Locate the cell with the specified text and output its (x, y) center coordinate. 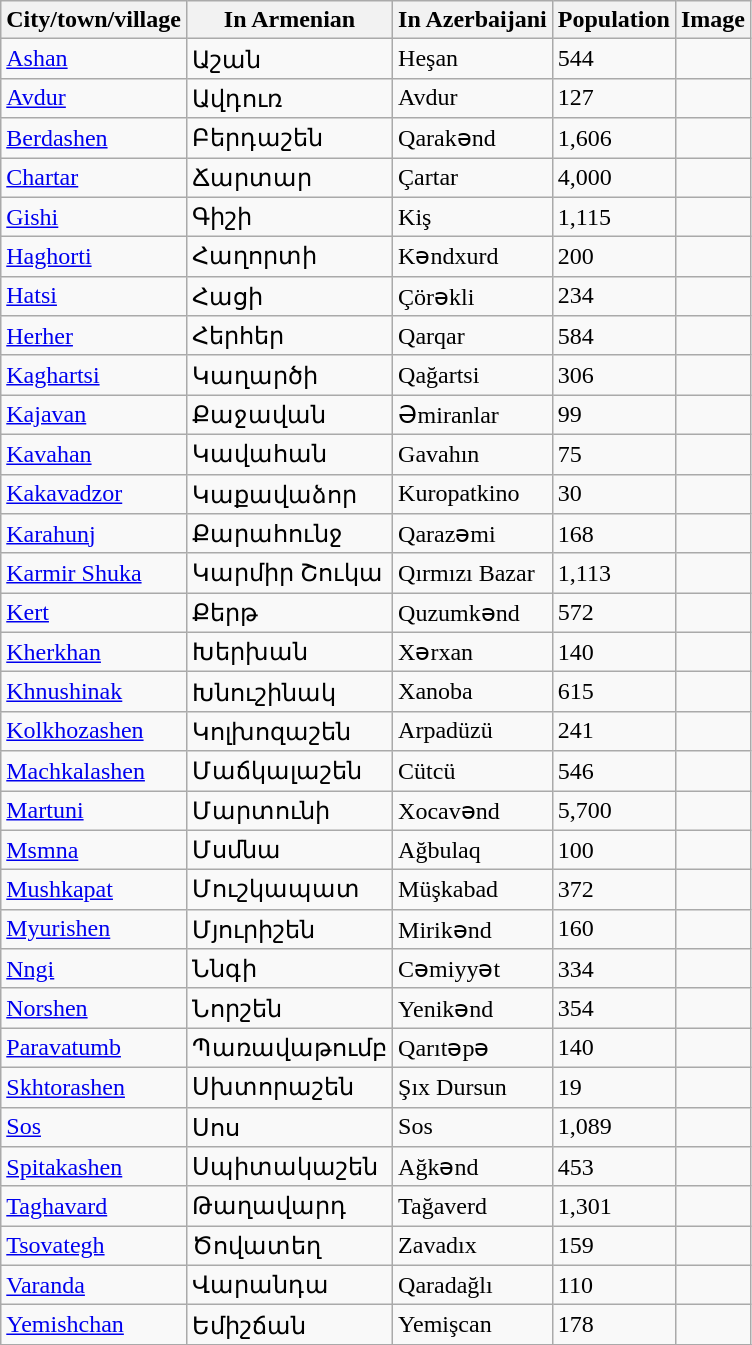
Ashan (94, 59)
Nngi (94, 969)
306 (614, 375)
Herher (94, 336)
19 (614, 1087)
Աշան (289, 59)
Ճարտար (289, 178)
Մաճկալաշեն (289, 771)
Çartar (473, 178)
Zavadıx (473, 1246)
Mushkapat (94, 890)
Մուշկապատ (289, 890)
110 (614, 1285)
Կաքավաձոր (289, 494)
Սխտորաշեն (289, 1087)
Khnushinak (94, 692)
159 (614, 1246)
Paravatumb (94, 1048)
1,115 (614, 217)
Կոլխոզաշեն (289, 731)
Խերխան (289, 652)
372 (614, 890)
200 (614, 257)
168 (614, 534)
241 (614, 731)
99 (614, 415)
In Azerbaijani (473, 20)
Chartar (94, 178)
Myurishen (94, 929)
334 (614, 969)
Mirikənd (473, 929)
Xərxan (473, 652)
In Armenian (289, 20)
354 (614, 1008)
Yenikənd (473, 1008)
Մսմնա (289, 850)
Haghorti (94, 257)
Խնուշինակ (289, 692)
Kert (94, 613)
Նորշեն (289, 1008)
Əmiranlar (473, 415)
Cəmiyyət (473, 969)
City/town/village (94, 20)
Msmna (94, 850)
234 (614, 296)
Qırmızı Bazar (473, 573)
Kiş (473, 217)
Qarıtəpə (473, 1048)
Taghavard (94, 1206)
Kolkhozashen (94, 731)
Norshen (94, 1008)
Հաղորտի (289, 257)
Քաջավան (289, 415)
1,113 (614, 573)
Qarqar (473, 336)
Մարտունի (289, 810)
Skhtorashen (94, 1087)
Kakavadzor (94, 494)
Քարահունջ (289, 534)
Քերթ (289, 613)
Cütcü (473, 771)
Şıx Dursun (473, 1087)
Karahunj (94, 534)
Population (614, 20)
1,089 (614, 1127)
Կաղարծի (289, 375)
Ağbulaq (473, 850)
Berdashen (94, 138)
Karmir Shuka (94, 573)
Qaradağlı (473, 1285)
Heşan (473, 59)
100 (614, 850)
Gavahın (473, 454)
Qarakənd (473, 138)
Կավահան (289, 454)
178 (614, 1325)
Hatsi (94, 296)
Kherkhan (94, 652)
Qağartsi (473, 375)
1,606 (614, 138)
Kaghartsi (94, 375)
Tsovategh (94, 1246)
Ննգի (289, 969)
75 (614, 454)
Çörəkli (473, 296)
Վարանդա (289, 1285)
453 (614, 1167)
160 (614, 929)
Kuropatkino (473, 494)
Կարմիր Շուկա (289, 573)
Մյուրիշեն (289, 929)
Varanda (94, 1285)
Yemişcan (473, 1325)
Հացի (289, 296)
Հերհեր (289, 336)
Եմիշճան (289, 1325)
5,700 (614, 810)
Xanoba (473, 692)
Ağkənd (473, 1167)
Kəndxurd (473, 257)
Kavahan (94, 454)
Spitakashen (94, 1167)
584 (614, 336)
Թաղավարդ (289, 1206)
Բերդաշեն (289, 138)
Quzumkənd (473, 613)
572 (614, 613)
Machkalashen (94, 771)
Gishi (94, 217)
Պառավաթումբ (289, 1048)
Ավդուռ (289, 98)
1,301 (614, 1206)
Kajavan (94, 415)
Martuni (94, 810)
Սոս (289, 1127)
Arpadüzü (473, 731)
Xocavənd (473, 810)
546 (614, 771)
544 (614, 59)
Գիշի (289, 217)
Սպիտակաշեն (289, 1167)
Image (712, 20)
Yemishchan (94, 1325)
4,000 (614, 178)
615 (614, 692)
Qarazəmi (473, 534)
30 (614, 494)
Ծովատեղ (289, 1246)
Tağaverd (473, 1206)
Müşkabad (473, 890)
127 (614, 98)
